Find where the given text appears and provide that cell's center as [X, Y] coordinate. 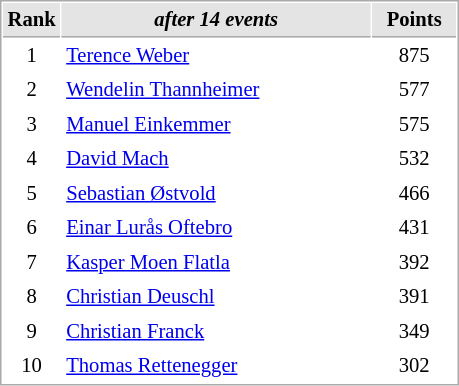
577 [414, 90]
Kasper Moen Flatla [216, 262]
8 [32, 296]
1 [32, 56]
Rank [32, 20]
392 [414, 262]
4 [32, 158]
9 [32, 332]
Points [414, 20]
Thomas Rettenegger [216, 366]
5 [32, 194]
after 14 events [216, 20]
2 [32, 90]
Terence Weber [216, 56]
Einar Lurås Oftebro [216, 228]
7 [32, 262]
391 [414, 296]
6 [32, 228]
Christian Deuschl [216, 296]
10 [32, 366]
532 [414, 158]
349 [414, 332]
302 [414, 366]
575 [414, 124]
Sebastian Østvold [216, 194]
466 [414, 194]
431 [414, 228]
David Mach [216, 158]
3 [32, 124]
Wendelin Thannheimer [216, 90]
Christian Franck [216, 332]
875 [414, 56]
Manuel Einkemmer [216, 124]
